Identify which cell holds the provided text, then report its [x, y] central coordinate. 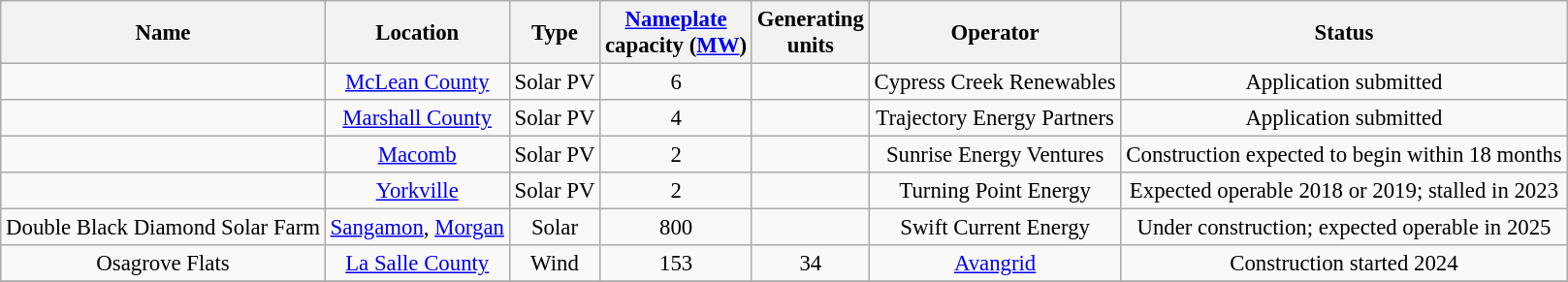
Solar [555, 228]
McLean County [417, 82]
Marshall County [417, 118]
Sunrise Energy Ventures [995, 155]
Cypress Creek Renewables [995, 82]
Status [1344, 33]
4 [677, 118]
Name [163, 33]
6 [677, 82]
Type [555, 33]
Operator [995, 33]
Expected operable 2018 or 2019; stalled in 2023 [1344, 191]
Construction expected to begin within 18 months [1344, 155]
Under construction; expected operable in 2025 [1344, 228]
Swift Current Energy [995, 228]
Nameplatecapacity (MW) [677, 33]
Yorkville [417, 191]
800 [677, 228]
Turning Point Energy [995, 191]
Generating units [811, 33]
Trajectory Energy Partners [995, 118]
Location [417, 33]
Sangamon, Morgan [417, 228]
Double Black Diamond Solar Farm [163, 228]
Macomb [417, 155]
